Extract the (x, y) coordinate from the center of the cell holding the provided text.  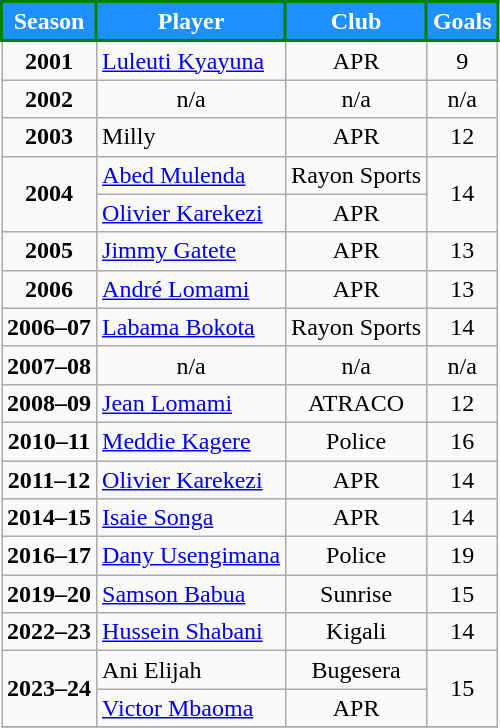
Hussein Shabani (192, 632)
Bugesera (356, 670)
2007–08 (50, 365)
2005 (50, 251)
Club (356, 22)
2001 (50, 60)
2016–17 (50, 556)
2008–09 (50, 403)
Kigali (356, 632)
Luleuti Kyayuna (192, 60)
2006–07 (50, 327)
2019–20 (50, 594)
2011–12 (50, 479)
Labama Bokota (192, 327)
16 (462, 441)
2014–15 (50, 518)
2004 (50, 194)
Goals (462, 22)
2010–11 (50, 441)
Season (50, 22)
2022–23 (50, 632)
Meddie Kagere (192, 441)
Jimmy Gatete (192, 251)
2006 (50, 289)
19 (462, 556)
Jean Lomami (192, 403)
Player (192, 22)
9 (462, 60)
André Lomami (192, 289)
Abed Mulenda (192, 175)
Samson Babua (192, 594)
2003 (50, 137)
2023–24 (50, 689)
Ani Elijah (192, 670)
Dany Usengimana (192, 556)
Sunrise (356, 594)
2002 (50, 99)
Isaie Songa (192, 518)
ATRACO (356, 403)
Victor Mbaoma (192, 708)
Milly (192, 137)
